Locate the cell with the specified text and output its [X, Y] center coordinate. 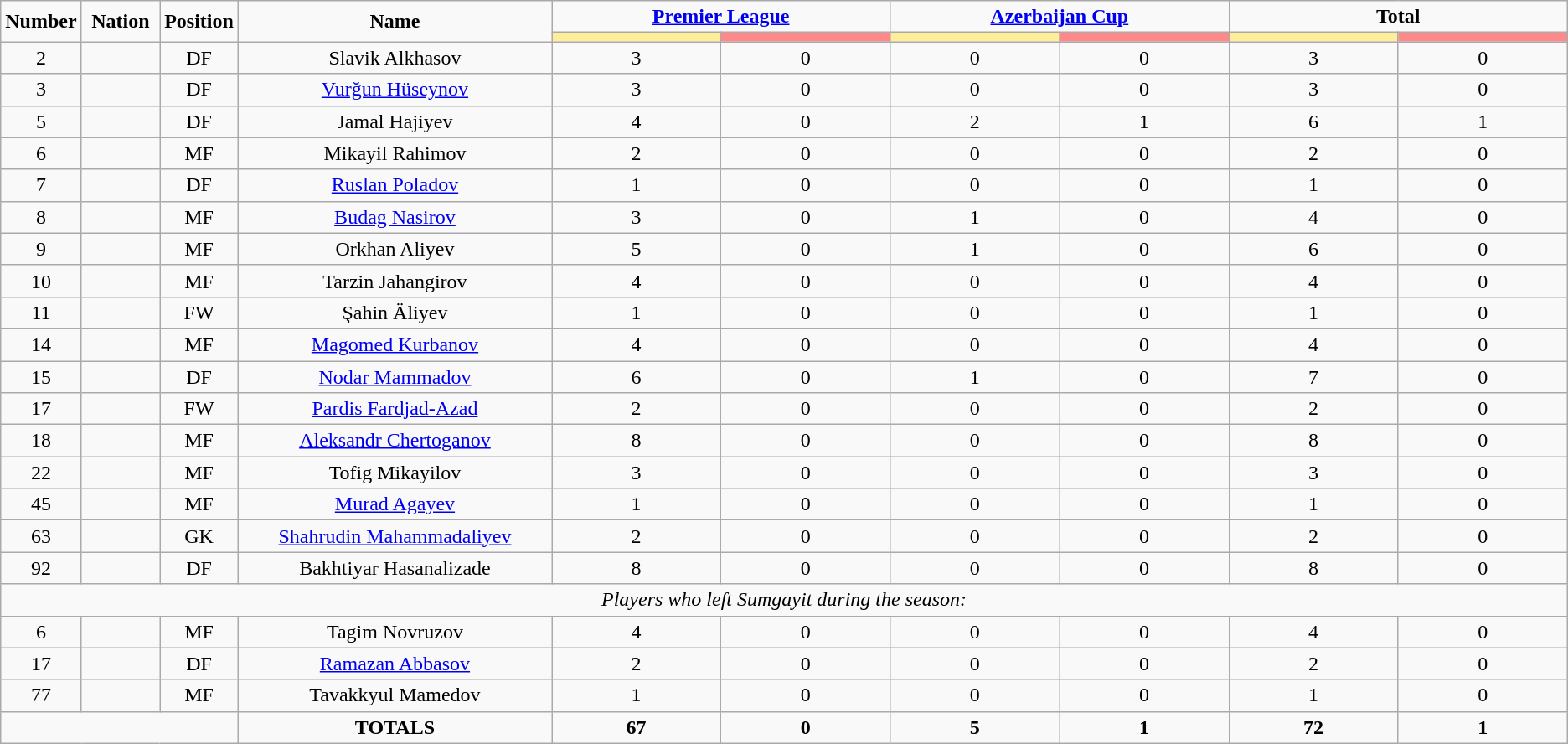
Tavakkyul Mamedov [395, 695]
9 [41, 249]
Ruslan Poladov [395, 185]
Nation [121, 22]
TOTALS [395, 727]
Number [41, 22]
14 [41, 344]
Total [1398, 17]
Vurğun Hüseynov [395, 90]
Players who left Sumgayit during the season: [784, 600]
77 [41, 695]
Position [199, 22]
Azerbaijan Cup [1060, 17]
Budag Nasirov [395, 217]
Tarzin Jahangirov [395, 281]
10 [41, 281]
Mikayil Rahimov [395, 153]
Murad Agayev [395, 504]
18 [41, 441]
Premier League [720, 17]
Nodar Mammadov [395, 376]
72 [1313, 727]
Tagim Novruzov [395, 632]
Slavik Alkhasov [395, 58]
Ramazan Abbasov [395, 664]
Bakhtiyar Hasanalizade [395, 568]
45 [41, 504]
Magomed Kurbanov [395, 344]
15 [41, 376]
Pardis Fardjad-Azad [395, 409]
Jamal Hajiyev [395, 121]
Şahin Äliyev [395, 313]
67 [636, 727]
63 [41, 536]
Tofig Mikayilov [395, 473]
Shahrudin Mahammadaliyev [395, 536]
11 [41, 313]
22 [41, 473]
Aleksandr Chertoganov [395, 441]
Orkhan Aliyev [395, 249]
Name [395, 22]
GK [199, 536]
92 [41, 568]
